Locate the cell with the specified text and output its (x, y) center coordinate. 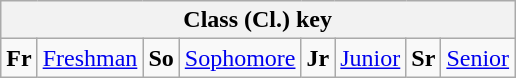
Class (Cl.) key (258, 20)
So (161, 58)
Junior (370, 58)
Jr (318, 58)
Freshman (90, 58)
Senior (478, 58)
Fr (19, 58)
Sr (424, 58)
Sophomore (240, 58)
